From the cell containing the given text, extract its center point as [X, Y] coordinate. 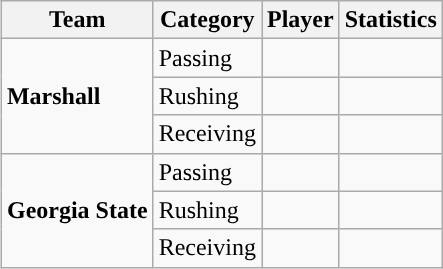
Category [207, 20]
Georgia State [77, 210]
Team [77, 20]
Marshall [77, 96]
Player [301, 20]
Statistics [390, 20]
